Locate the cell with the specified text and output its [x, y] center coordinate. 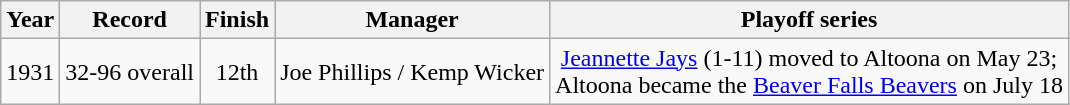
Manager [412, 20]
32-96 overall [130, 72]
12th [238, 72]
Playoff series [810, 20]
1931 [30, 72]
Record [130, 20]
Joe Phillips / Kemp Wicker [412, 72]
Finish [238, 20]
Year [30, 20]
Jeannette Jays (1-11) moved to Altoona on May 23;Altoona became the Beaver Falls Beavers on July 18 [810, 72]
